Find where the given text appears and provide that cell's center as (x, y) coordinate. 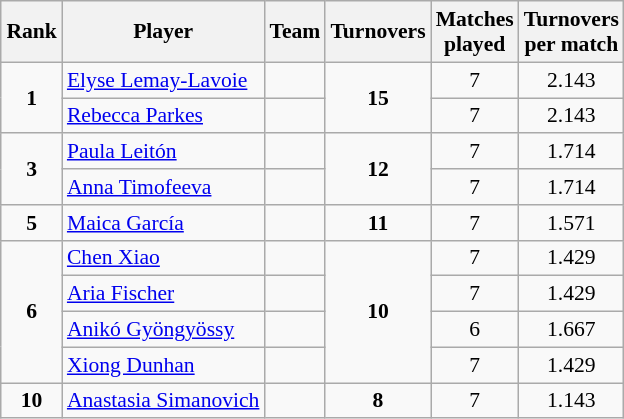
Aria Fischer (164, 294)
Matchesplayed (475, 32)
1.143 (572, 401)
Anna Timofeeva (164, 187)
1.571 (572, 223)
3 (32, 170)
Rank (32, 32)
Player (164, 32)
Team (294, 32)
Xiong Dunhan (164, 365)
Turnovers (378, 32)
Chen Xiao (164, 258)
Rebecca Parkes (164, 116)
5 (32, 223)
Elyse Lemay-Lavoie (164, 80)
Anastasia Simanovich (164, 401)
1.667 (572, 330)
Maica García (164, 223)
1 (32, 98)
11 (378, 223)
Paula Leitón (164, 152)
12 (378, 170)
Turnoversper match (572, 32)
Anikó Gyöngyössy (164, 330)
8 (378, 401)
15 (378, 98)
